Scan for the cell matching the given text and deliver its (x, y) coordinate at center. 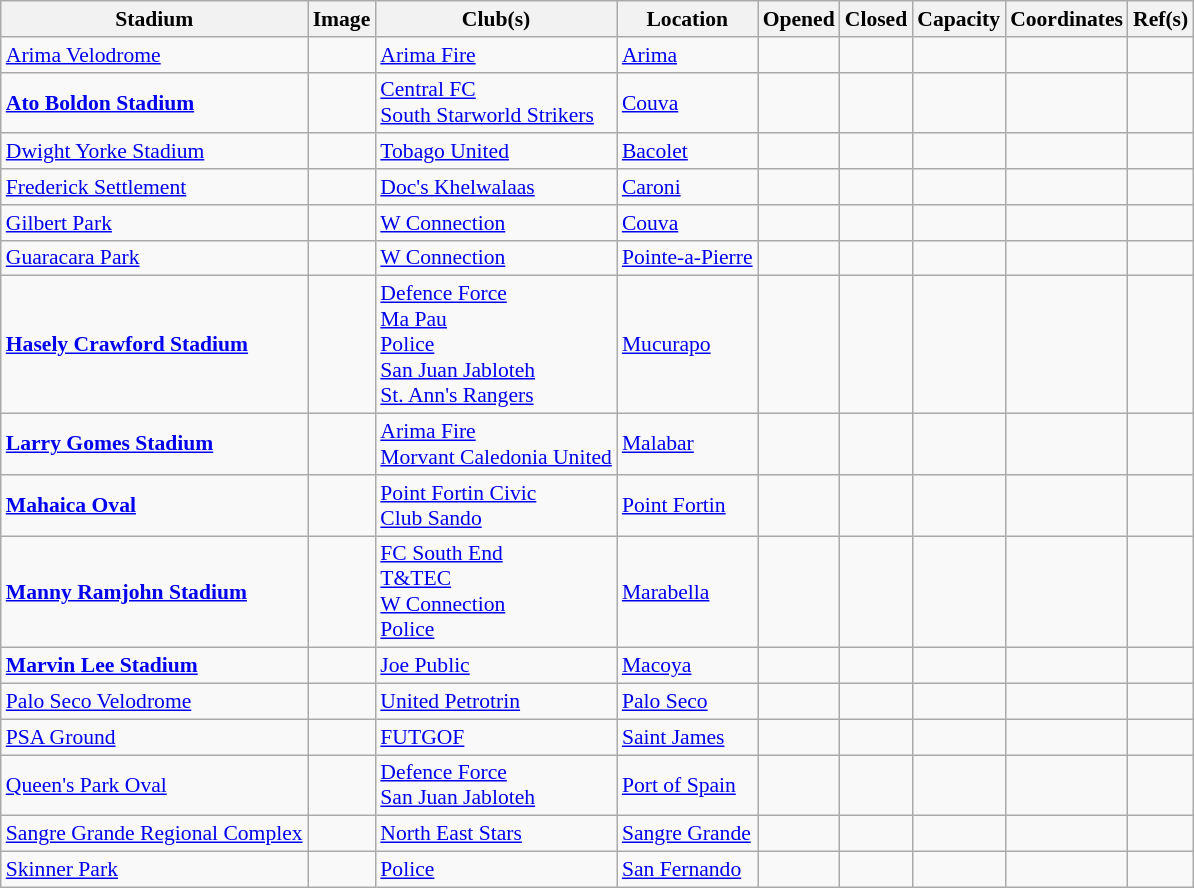
Pointe-a-Pierre (688, 258)
Port of Spain (688, 786)
San Fernando (688, 870)
FUTGOF (496, 737)
Mahaica Oval (154, 506)
Police (496, 870)
Guaracara Park (154, 258)
Point Fortin (688, 506)
Club(s) (496, 19)
Palo Seco Velodrome (154, 702)
Arima (688, 55)
Arima Fire (496, 55)
Tobago United (496, 152)
Palo Seco (688, 702)
Opened (799, 19)
Skinner Park (154, 870)
Defence ForceSan Juan Jabloteh (496, 786)
Ato Boldon Stadium (154, 102)
Capacity (958, 19)
Arima FireMorvant Caledonia United (496, 444)
Joe Public (496, 666)
Bacolet (688, 152)
Location (688, 19)
Image (342, 19)
Doc's Khelwalaas (496, 187)
Sangre Grande Regional Complex (154, 834)
Sangre Grande (688, 834)
Caroni (688, 187)
Ref(s) (1160, 19)
Coordinates (1066, 19)
Saint James (688, 737)
North East Stars (496, 834)
Macoya (688, 666)
Marvin Lee Stadium (154, 666)
Manny Ramjohn Stadium (154, 592)
PSA Ground (154, 737)
FC South EndT&TECW ConnectionPolice (496, 592)
Dwight Yorke Stadium (154, 152)
Closed (876, 19)
Marabella (688, 592)
Central FCSouth Starworld Strikers (496, 102)
Mucurapo (688, 345)
Stadium (154, 19)
Gilbert Park (154, 223)
Defence ForceMa PauPoliceSan Juan JablotehSt. Ann's Rangers (496, 345)
Arima Velodrome (154, 55)
Malabar (688, 444)
Hasely Crawford Stadium (154, 345)
Queen's Park Oval (154, 786)
Frederick Settlement (154, 187)
Point Fortin CivicClub Sando (496, 506)
United Petrotrin (496, 702)
Larry Gomes Stadium (154, 444)
